Scan for the cell matching the given text and deliver its (x, y) coordinate at center. 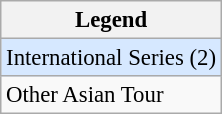
Other Asian Tour (112, 95)
Legend (112, 20)
International Series (2) (112, 58)
